Extract the (X, Y) coordinate from the center of the cell holding the provided text.  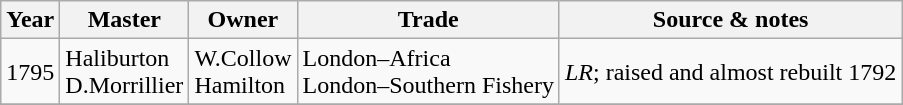
LR; raised and almost rebuilt 1792 (730, 72)
HaliburtonD.Morrillier (124, 72)
Trade (428, 20)
W.CollowHamilton (243, 72)
Owner (243, 20)
Year (30, 20)
Master (124, 20)
1795 (30, 72)
Source & notes (730, 20)
London–AfricaLondon–Southern Fishery (428, 72)
